Return the (X, Y) coordinate for the center point of the cell that contains the specified text.  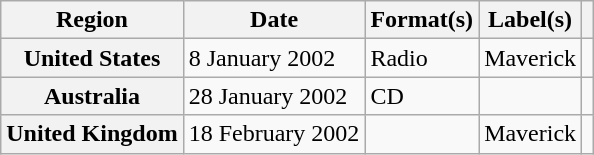
Label(s) (530, 20)
Date (274, 20)
United States (92, 58)
Region (92, 20)
Radio (422, 58)
Australia (92, 96)
CD (422, 96)
18 February 2002 (274, 134)
Format(s) (422, 20)
8 January 2002 (274, 58)
28 January 2002 (274, 96)
United Kingdom (92, 134)
